Search for the cell housing the specified text and yield its (x, y) center coordinate. 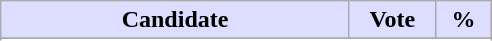
Vote (392, 20)
Candidate (176, 20)
% (463, 20)
